Identify which cell holds the provided text, then report its (X, Y) central coordinate. 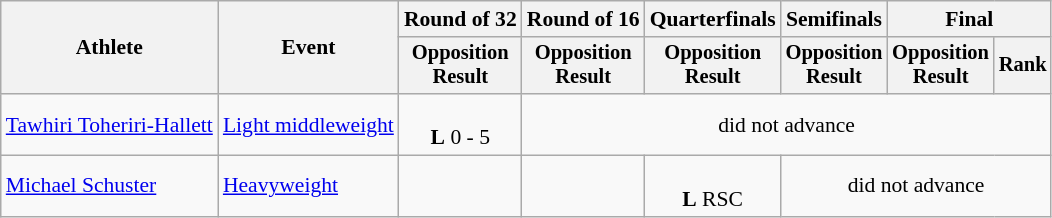
Event (308, 48)
Quarterfinals (713, 19)
Light middleweight (308, 124)
Final (969, 19)
Semifinals (834, 19)
Heavyweight (308, 186)
Round of 16 (584, 19)
Round of 32 (460, 19)
L 0 - 5 (460, 124)
Athlete (110, 48)
Rank (1023, 66)
Michael Schuster (110, 186)
L RSC (713, 186)
Tawhiri Toheriri-Hallett (110, 124)
